Provide the [x, y] coordinate of the cell's center where the given text is located.  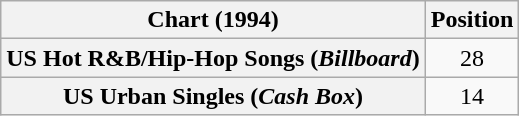
US Hot R&B/Hip-Hop Songs (Billboard) [213, 58]
Chart (1994) [213, 20]
14 [472, 96]
US Urban Singles (Cash Box) [213, 96]
28 [472, 58]
Position [472, 20]
